Provide the (X, Y) coordinate of the cell's center where the given text is located.  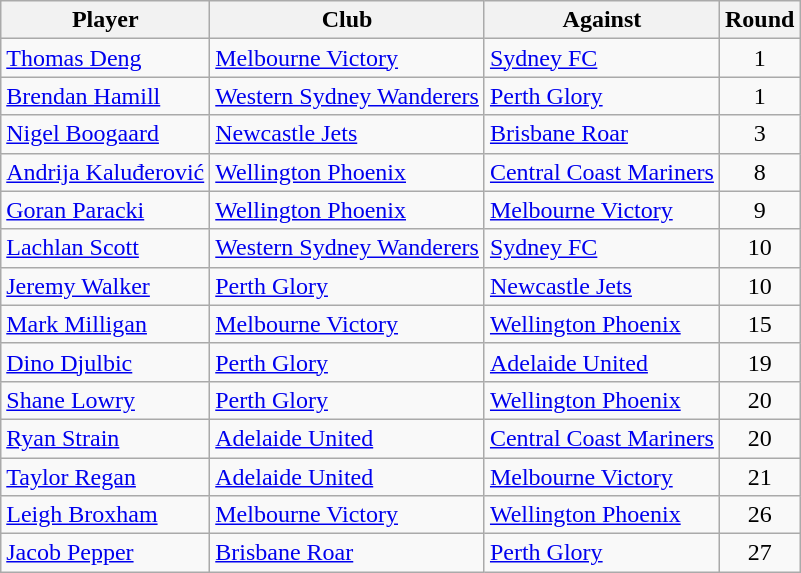
Mark Milligan (106, 324)
Leigh Broxham (106, 515)
Andrija Kaluđerović (106, 172)
9 (759, 210)
Jacob Pepper (106, 553)
21 (759, 477)
15 (759, 324)
8 (759, 172)
Round (759, 20)
27 (759, 553)
Goran Paracki (106, 210)
Jeremy Walker (106, 286)
Lachlan Scott (106, 248)
Nigel Boogaard (106, 134)
Brendan Hamill (106, 96)
Shane Lowry (106, 400)
Player (106, 20)
26 (759, 515)
Club (348, 20)
Ryan Strain (106, 438)
Against (602, 20)
Taylor Regan (106, 477)
3 (759, 134)
Thomas Deng (106, 58)
Dino Djulbic (106, 362)
19 (759, 362)
